Search for the cell housing the specified text and yield its [x, y] center coordinate. 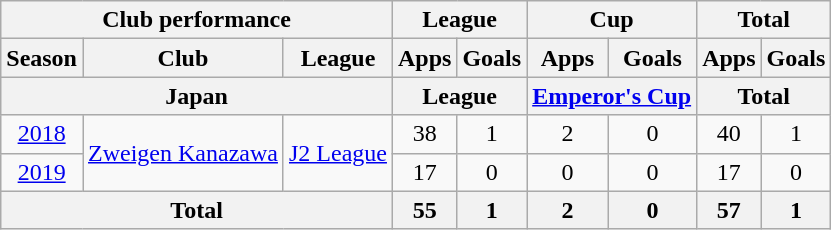
38 [424, 134]
40 [729, 134]
J2 League [338, 153]
2019 [42, 172]
Season [42, 58]
55 [424, 210]
57 [729, 210]
Japan [197, 96]
Emperor's Cup [612, 96]
2018 [42, 134]
Club performance [197, 20]
Club [182, 58]
Cup [612, 20]
Zweigen Kanazawa [182, 153]
